Capture the cell that displays the provided text and extract its (x, y) central coordinate. 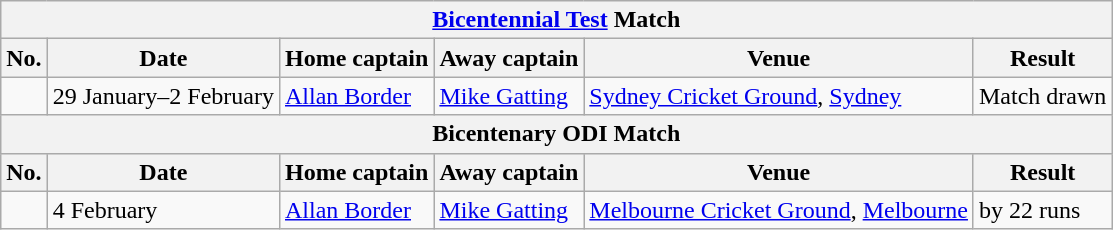
29 January–2 February (163, 96)
Sydney Cricket Ground, Sydney (779, 96)
4 February (163, 210)
by 22 runs (1042, 210)
Bicentennial Test Match (556, 20)
Melbourne Cricket Ground, Melbourne (779, 210)
Bicentenary ODI Match (556, 134)
Match drawn (1042, 96)
